Determine the (X, Y) coordinate at the center of the cell enclosing the given text.  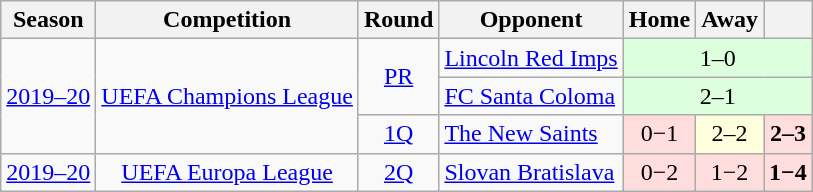
2–3 (788, 134)
Competition (228, 20)
Away (730, 20)
UEFA Europa League (228, 172)
FC Santa Coloma (531, 96)
1Q (398, 134)
Lincoln Red Imps (531, 58)
PR (398, 77)
1−2 (730, 172)
Opponent (531, 20)
0−1 (659, 134)
1–0 (718, 58)
UEFA Champions League (228, 96)
2–2 (730, 134)
Home (659, 20)
Slovan Bratislava (531, 172)
1−4 (788, 172)
2Q (398, 172)
0−2 (659, 172)
The New Saints (531, 134)
2–1 (718, 96)
Season (48, 20)
Round (398, 20)
